From the cell containing the given text, extract its center point as (x, y) coordinate. 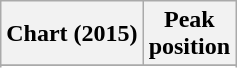
Peakposition (189, 34)
Chart (2015) (72, 34)
